Output the [X, Y] coordinate of the center of the cell containing the given text.  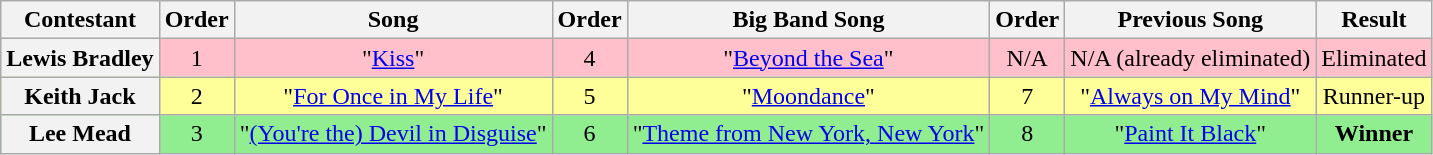
Lewis Bradley [80, 58]
1 [196, 58]
Eliminated [1374, 58]
"Paint It Black" [1190, 134]
Big Band Song [808, 20]
Song [393, 20]
N/A [1028, 58]
"Always on My Mind" [1190, 96]
"Theme from New York, New York" [808, 134]
2 [196, 96]
Lee Mead [80, 134]
5 [590, 96]
Runner-up [1374, 96]
4 [590, 58]
Winner [1374, 134]
"Beyond the Sea" [808, 58]
3 [196, 134]
"Kiss" [393, 58]
"Moondance" [808, 96]
8 [1028, 134]
Keith Jack [80, 96]
N/A (already eliminated) [1190, 58]
7 [1028, 96]
"For Once in My Life" [393, 96]
Previous Song [1190, 20]
Result [1374, 20]
"(You're the) Devil in Disguise" [393, 134]
6 [590, 134]
Contestant [80, 20]
